Detect which cell encompasses the target text, then output its [x, y] center coordinate. 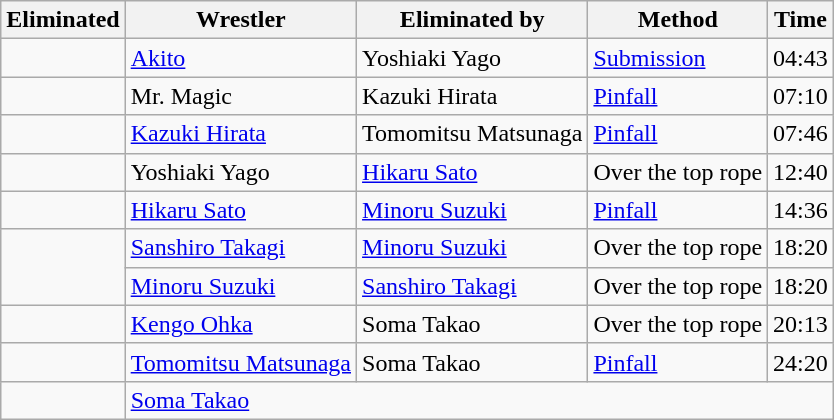
Kengo Ohka [240, 324]
12:40 [801, 172]
Submission [678, 58]
Time [801, 20]
Eliminated by [472, 20]
07:10 [801, 96]
Wrestler [240, 20]
Eliminated [63, 20]
Method [678, 20]
14:36 [801, 210]
Mr. Magic [240, 96]
07:46 [801, 134]
Akito [240, 58]
20:13 [801, 324]
24:20 [801, 362]
04:43 [801, 58]
